Return the [X, Y] coordinate for the center point of the cell that contains the specified text.  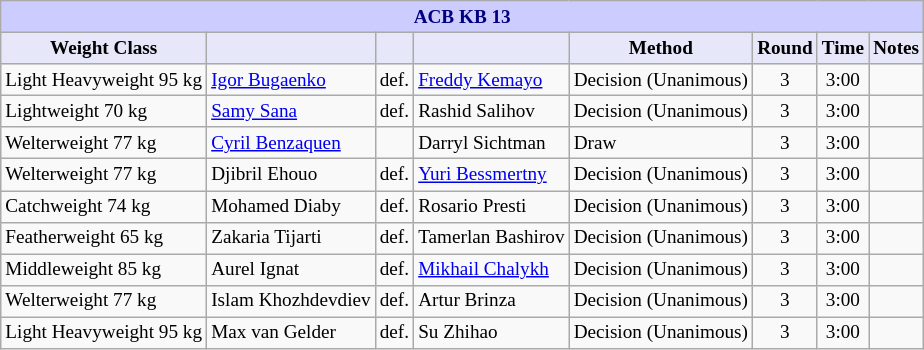
Lightweight 70 kg [104, 111]
Catchweight 74 kg [104, 206]
Artur Brinza [492, 301]
Middleweight 85 kg [104, 270]
Tamerlan Bashirov [492, 238]
Draw [660, 143]
Mohamed Diaby [292, 206]
Method [660, 48]
Featherweight 65 kg [104, 238]
Cyril Benzaquen [292, 143]
Rashid Salihov [492, 111]
Islam Khozhdevdiev [292, 301]
Round [786, 48]
Max van Gelder [292, 333]
Zakaria Tijarti [292, 238]
ACB KB 13 [462, 17]
Igor Bugaenko [292, 80]
Yuri Bessmertny [492, 175]
Time [842, 48]
Notes [896, 48]
Rosario Presti [492, 206]
Mikhail Chalykh [492, 270]
Djibril Ehouo [292, 175]
Samy Sana [292, 111]
Darryl Sichtman [492, 143]
Weight Class [104, 48]
Freddy Kemayo [492, 80]
Su Zhihao [492, 333]
Aurel Ignat [292, 270]
